Find where the given text appears and provide that cell's center as (x, y) coordinate. 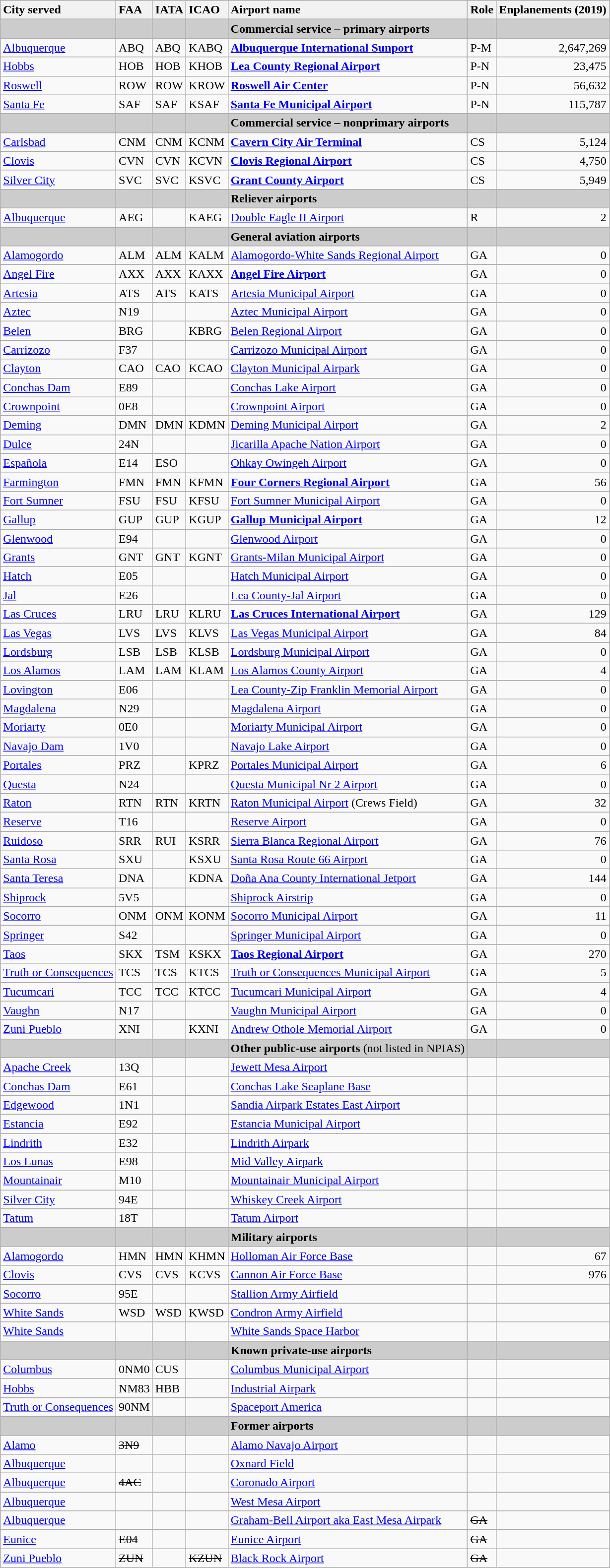
Questa Municipal Nr 2 Airport (347, 784)
Spaceport America (347, 1407)
Alamo (59, 1445)
Los Alamos (59, 671)
Mid Valley Airpark (347, 1162)
KDNA (207, 878)
Enplanements (2019) (553, 10)
Los Lunas (59, 1162)
Black Rock Airport (347, 1558)
Navajo Dam (59, 746)
Shiprock (59, 897)
Cannon Air Force Base (347, 1275)
Reserve (59, 821)
24N (135, 444)
Santa Rosa (59, 860)
N17 (135, 1010)
E14 (135, 463)
4,750 (553, 161)
Moriarty (59, 727)
Conchas Lake Seaplane Base (347, 1086)
Artesia Municipal Airport (347, 293)
56 (553, 482)
Holloman Air Force Base (347, 1256)
Aztec Municipal Airport (347, 312)
5V5 (135, 897)
KHMN (207, 1256)
Tatum (59, 1218)
SXU (135, 860)
Questa (59, 784)
Roswell Air Center (347, 85)
AEG (135, 217)
General aviation airports (347, 237)
Alamo Navajo Airport (347, 1445)
Andrew Othole Memorial Airport (347, 1029)
Deming Municipal Airport (347, 425)
Moriarty Municipal Airport (347, 727)
Tucumcari (59, 992)
Eunice Airport (347, 1539)
FAA (135, 10)
Sandia Airpark Estates East Airport (347, 1105)
76 (553, 841)
Grants-Milan Municipal Airport (347, 558)
KWSD (207, 1313)
Graham-Bell Airport aka East Mesa Airpark (347, 1520)
NM83 (135, 1388)
Deming (59, 425)
KALM (207, 255)
Navajo Lake Airport (347, 746)
Fort Sumner (59, 501)
Mountainair (59, 1181)
Gallup (59, 519)
ZUN (135, 1558)
N19 (135, 312)
Albuquerque International Sunport (347, 48)
KGUP (207, 519)
KCVS (207, 1275)
Ruidoso (59, 841)
Apache Creek (59, 1067)
KZUN (207, 1558)
BRG (135, 331)
Estancia (59, 1124)
Role (482, 10)
Jal (59, 595)
32 (553, 803)
Crownpoint (59, 406)
SRR (135, 841)
KCNM (207, 142)
KSXU (207, 860)
Industrial Airpark (347, 1388)
Columbus Municipal Airport (347, 1369)
Truth or Consequences Municipal Airport (347, 973)
E06 (135, 690)
KAEG (207, 217)
KLSB (207, 652)
Clovis Regional Airport (347, 161)
11 (553, 916)
Eunice (59, 1539)
Crownpoint Airport (347, 406)
Angel Fire Airport (347, 274)
Tucumcari Municipal Airport (347, 992)
Edgewood (59, 1105)
270 (553, 954)
Española (59, 463)
Sierra Blanca Regional Airport (347, 841)
PRZ (135, 765)
0E0 (135, 727)
144 (553, 878)
E98 (135, 1162)
Vaughn (59, 1010)
Lordsburg Municipal Airport (347, 652)
E05 (135, 576)
Vaughn Municipal Airport (347, 1010)
Gallup Municipal Airport (347, 519)
90NM (135, 1407)
Magdalena (59, 708)
Santa Rosa Route 66 Airport (347, 860)
Four Corners Regional Airport (347, 482)
Fort Sumner Municipal Airport (347, 501)
KLAM (207, 671)
Los Alamos County Airport (347, 671)
Las Cruces International Airport (347, 614)
Ohkay Owingeh Airport (347, 463)
E04 (135, 1539)
18T (135, 1218)
Jewett Mesa Airport (347, 1067)
Santa Fe Municipal Airport (347, 104)
Double Eagle II Airport (347, 217)
115,787 (553, 104)
KTCC (207, 992)
Other public-use airports (not listed in NPIAS) (347, 1048)
0NM0 (135, 1369)
SKX (135, 954)
KXNI (207, 1029)
Lovington (59, 690)
Commercial service – primary airports (347, 29)
Lindrith (59, 1142)
5,949 (553, 180)
KPRZ (207, 765)
Carrizozo (59, 350)
F37 (135, 350)
R (482, 217)
CUS (169, 1369)
KBRG (207, 331)
Taos Regional Airport (347, 954)
Military airports (347, 1237)
976 (553, 1275)
Las Vegas (59, 633)
23,475 (553, 66)
Shiprock Airstrip (347, 897)
Socorro Municipal Airport (347, 916)
KHOB (207, 66)
Clayton Municipal Airpark (347, 369)
Roswell (59, 85)
Doña Ana County International Jetport (347, 878)
KTCS (207, 973)
Commercial service – nonprimary airports (347, 123)
1N1 (135, 1105)
KRTN (207, 803)
Aztec (59, 312)
DNA (135, 878)
Oxnard Field (347, 1464)
Artesia (59, 293)
KFMN (207, 482)
84 (553, 633)
KAXX (207, 274)
Raton Municipal Airport (Crews Field) (347, 803)
Cavern City Air Terminal (347, 142)
KFSU (207, 501)
M10 (135, 1181)
Portales Municipal Airport (347, 765)
Springer (59, 935)
67 (553, 1256)
Carlsbad (59, 142)
KONM (207, 916)
Belen Regional Airport (347, 331)
KROW (207, 85)
2,647,269 (553, 48)
Alamogordo-White Sands Regional Airport (347, 255)
KGNT (207, 558)
IATA (169, 10)
KSKX (207, 954)
N29 (135, 708)
94E (135, 1199)
Lea County Regional Airport (347, 66)
N24 (135, 784)
Condron Army Airfield (347, 1313)
Angel Fire (59, 274)
Lordsburg (59, 652)
E89 (135, 387)
Lea County-Jal Airport (347, 595)
Taos (59, 954)
KABQ (207, 48)
1V0 (135, 746)
Raton (59, 803)
KSAF (207, 104)
Santa Teresa (59, 878)
6 (553, 765)
129 (553, 614)
TSM (169, 954)
Conchas Lake Airport (347, 387)
Belen (59, 331)
Las Vegas Municipal Airport (347, 633)
E94 (135, 538)
Glenwood Airport (347, 538)
Tatum Airport (347, 1218)
Carrizozo Municipal Airport (347, 350)
Known private-use airports (347, 1350)
Portales (59, 765)
E92 (135, 1124)
KSRR (207, 841)
Estancia Municipal Airport (347, 1124)
Airport name (347, 10)
Mountainair Municipal Airport (347, 1181)
KLRU (207, 614)
Lea County-Zip Franklin Memorial Airport (347, 690)
City served (59, 10)
ESO (169, 463)
West Mesa Airport (347, 1502)
56,632 (553, 85)
Grant County Airport (347, 180)
XNI (135, 1029)
White Sands Space Harbor (347, 1331)
Hatch (59, 576)
Springer Municipal Airport (347, 935)
Former airports (347, 1426)
ICAO (207, 10)
E26 (135, 595)
Stallion Army Airfield (347, 1294)
Columbus (59, 1369)
RUI (169, 841)
Jicarilla Apache Nation Airport (347, 444)
Dulce (59, 444)
S42 (135, 935)
Hatch Municipal Airport (347, 576)
KATS (207, 293)
5,124 (553, 142)
Reserve Airport (347, 821)
Grants (59, 558)
KCAO (207, 369)
HBB (169, 1388)
13Q (135, 1067)
Santa Fe (59, 104)
P-M (482, 48)
0E8 (135, 406)
T16 (135, 821)
Coronado Airport (347, 1483)
KSVC (207, 180)
5 (553, 973)
95E (135, 1294)
E32 (135, 1142)
KCVN (207, 161)
4AC (135, 1483)
Las Cruces (59, 614)
Whiskey Creek Airport (347, 1199)
Lindrith Airpark (347, 1142)
KLVS (207, 633)
E61 (135, 1086)
Reliever airports (347, 198)
Clayton (59, 369)
Farmington (59, 482)
12 (553, 519)
Glenwood (59, 538)
3N9 (135, 1445)
KDMN (207, 425)
Magdalena Airport (347, 708)
